For the text-containing cell, return its midpoint in [x, y] coordinate format. 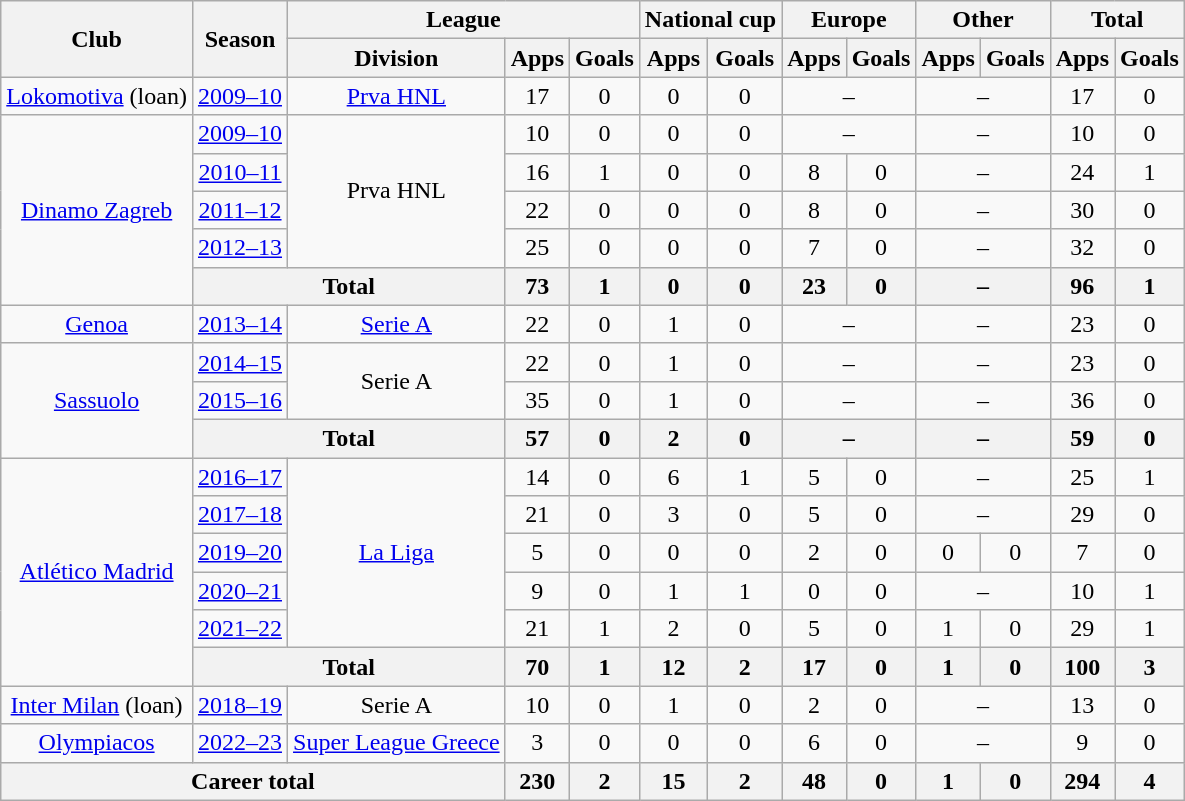
16 [537, 172]
La Liga [397, 553]
230 [537, 781]
2011–12 [240, 210]
Dinamo Zagreb [97, 210]
13 [1082, 705]
96 [1082, 286]
100 [1082, 667]
2014–15 [240, 362]
Career total [253, 781]
57 [537, 438]
36 [1082, 400]
14 [537, 477]
Lokomotiva (loan) [97, 96]
73 [537, 286]
2020–21 [240, 591]
32 [1082, 248]
2017–18 [240, 515]
Club [97, 39]
Genoa [97, 324]
Sassuolo [97, 400]
2018–19 [240, 705]
2022–23 [240, 743]
2016–17 [240, 477]
Season [240, 39]
12 [673, 667]
294 [1082, 781]
Division [397, 58]
2019–20 [240, 553]
15 [673, 781]
2015–16 [240, 400]
2013–14 [240, 324]
59 [1082, 438]
35 [537, 400]
Atlético Madrid [97, 572]
Olympiacos [97, 743]
30 [1082, 210]
Other [983, 20]
2012–13 [240, 248]
48 [814, 781]
Europe [849, 20]
Inter Milan (loan) [97, 705]
2010–11 [240, 172]
24 [1082, 172]
2021–22 [240, 629]
League [464, 20]
National cup [710, 20]
70 [537, 667]
Super League Greece [397, 743]
4 [1150, 781]
